Find where the given text appears and provide that cell's center as (X, Y) coordinate. 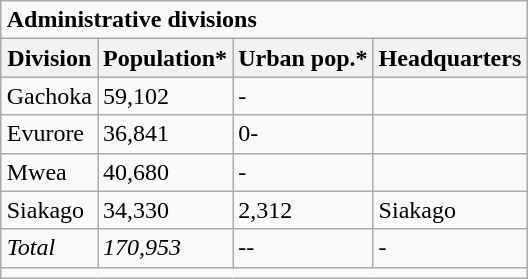
Urban pop.* (303, 58)
40,680 (166, 172)
Gachoka (49, 96)
-- (303, 248)
Division (49, 58)
0- (303, 134)
Total (49, 248)
59,102 (166, 96)
2,312 (303, 210)
170,953 (166, 248)
Headquarters (450, 58)
Evurore (49, 134)
Mwea (49, 172)
Administrative divisions (264, 20)
36,841 (166, 134)
34,330 (166, 210)
Population* (166, 58)
